Locate the cell with the specified text and output its (x, y) center coordinate. 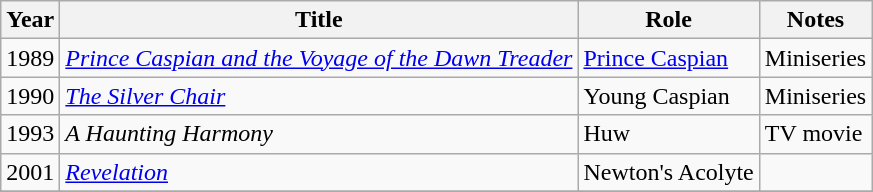
Role (668, 20)
Huw (668, 134)
1993 (30, 134)
1989 (30, 58)
Title (319, 20)
Prince Caspian and the Voyage of the Dawn Treader (319, 58)
1990 (30, 96)
2001 (30, 172)
Prince Caspian (668, 58)
A Haunting Harmony (319, 134)
Newton's Acolyte (668, 172)
Notes (815, 20)
Revelation (319, 172)
The Silver Chair (319, 96)
Young Caspian (668, 96)
TV movie (815, 134)
Year (30, 20)
